Determine the [X, Y] coordinate at the center of the cell enclosing the given text.  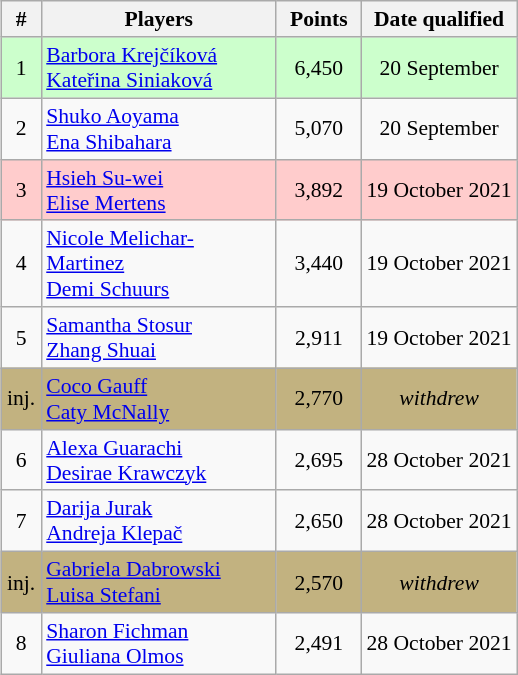
2 [21, 128]
2,491 [318, 644]
6 [21, 460]
6,450 [318, 68]
3,440 [318, 264]
4 [21, 264]
Coco Gauff Caty McNally [158, 398]
3,892 [318, 190]
# [21, 19]
5,070 [318, 128]
Hsieh Su-wei Elise Mertens [158, 190]
Shuko Aoyama Ena Shibahara [158, 128]
2,911 [318, 338]
Players [158, 19]
Alexa Guarachi Desirae Krawczyk [158, 460]
5 [21, 338]
2,570 [318, 582]
7 [21, 520]
Date qualified [438, 19]
Points [318, 19]
8 [21, 644]
Nicole Melichar-Martinez Demi Schuurs [158, 264]
3 [21, 190]
2,770 [318, 398]
1 [21, 68]
2,650 [318, 520]
Barbora Krejčíková Kateřina Siniaková [158, 68]
Samantha Stosur Zhang Shuai [158, 338]
Gabriela Dabrowski Luisa Stefani [158, 582]
2,695 [318, 460]
Darija Jurak Andreja Klepač [158, 520]
Sharon Fichman Giuliana Olmos [158, 644]
